Return (x, y) of the center of cell containing provided text 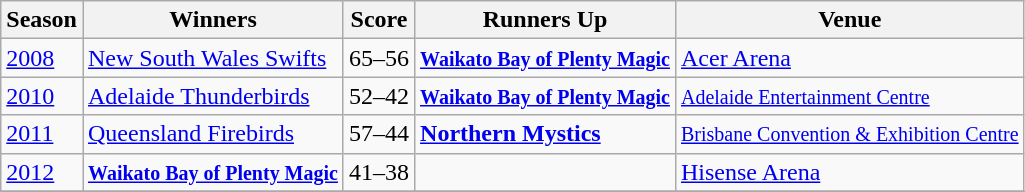
2008 (42, 58)
New South Wales Swifts (212, 58)
Queensland Firebirds (212, 134)
65–56 (378, 58)
Brisbane Convention & Exhibition Centre (850, 134)
Acer Arena (850, 58)
57–44 (378, 134)
Score (378, 20)
Hisense Arena (850, 172)
Runners Up (546, 20)
Winners (212, 20)
Adelaide Thunderbirds (212, 96)
2011 (42, 134)
52–42 (378, 96)
Adelaide Entertainment Centre (850, 96)
Venue (850, 20)
41–38 (378, 172)
2012 (42, 172)
2010 (42, 96)
Northern Mystics (546, 134)
Season (42, 20)
